Return the [x, y] coordinate for the center point of the cell that contains the specified text.  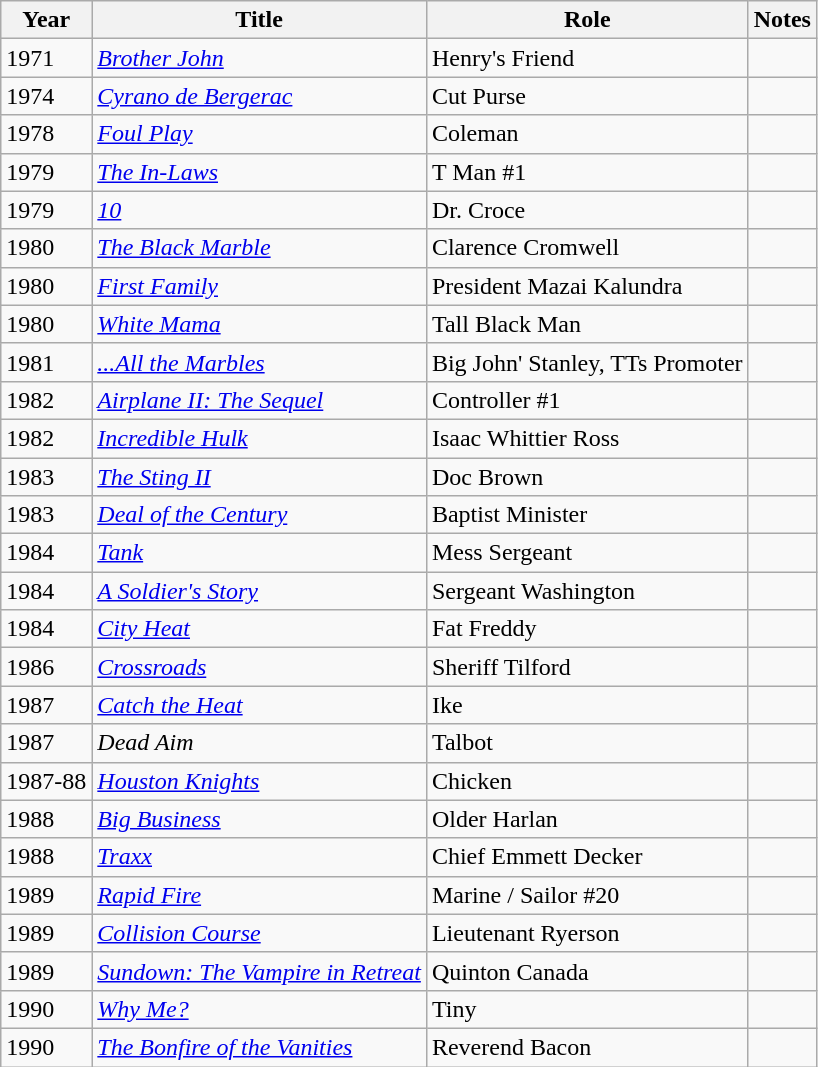
T Man #1 [587, 172]
Dead Aim [260, 743]
Brother John [260, 58]
Why Me? [260, 1009]
Coleman [587, 134]
Crossroads [260, 667]
Clarence Cromwell [587, 248]
Tall Black Man [587, 324]
Traxx [260, 857]
First Family [260, 286]
10 [260, 210]
Role [587, 20]
Reverend Bacon [587, 1047]
1987-88 [46, 781]
1974 [46, 96]
Sergeant Washington [587, 591]
Title [260, 20]
Cut Purse [587, 96]
City Heat [260, 629]
Incredible Hulk [260, 438]
Sheriff Tilford [587, 667]
Rapid Fire [260, 895]
Doc Brown [587, 477]
Lieutenant Ryerson [587, 933]
Isaac Whittier Ross [587, 438]
Marine / Sailor #20 [587, 895]
Sundown: The Vampire in Retreat [260, 971]
Year [46, 20]
Older Harlan [587, 819]
Tiny [587, 1009]
Controller #1 [587, 400]
Fat Freddy [587, 629]
Ike [587, 705]
Houston Knights [260, 781]
A Soldier's Story [260, 591]
The Sting II [260, 477]
Chief Emmett Decker [587, 857]
The In-Laws [260, 172]
Tank [260, 553]
Quinton Canada [587, 971]
Dr. Croce [587, 210]
White Mama [260, 324]
Baptist Minister [587, 515]
The Black Marble [260, 248]
Chicken [587, 781]
1981 [46, 362]
Talbot [587, 743]
Airplane II: The Sequel [260, 400]
Notes [782, 20]
Big Business [260, 819]
1971 [46, 58]
Deal of the Century [260, 515]
The Bonfire of the Vanities [260, 1047]
Henry's Friend [587, 58]
...All the Marbles [260, 362]
1986 [46, 667]
Mess Sergeant [587, 553]
Big John' Stanley, TTs Promoter [587, 362]
Collision Course [260, 933]
Cyrano de Bergerac [260, 96]
Foul Play [260, 134]
Catch the Heat [260, 705]
President Mazai Kalundra [587, 286]
1978 [46, 134]
